Output the [x, y] coordinate of the center of the cell containing the given text.  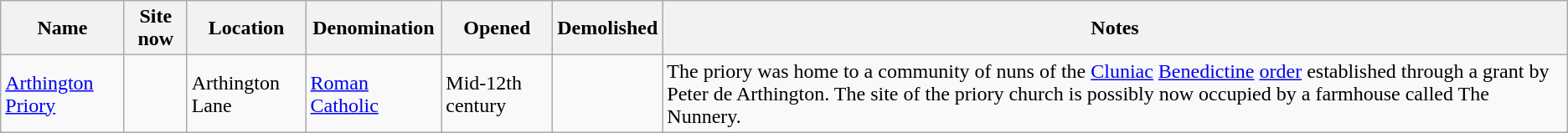
Denomination [374, 28]
Site now [156, 28]
Location [246, 28]
Mid-12th century [498, 94]
Arthington Lane [246, 94]
Arthington Priory [63, 94]
Roman Catholic [374, 94]
Name [63, 28]
Opened [498, 28]
Demolished [608, 28]
Notes [1115, 28]
